Find where the given text appears and provide that cell's center as (x, y) coordinate. 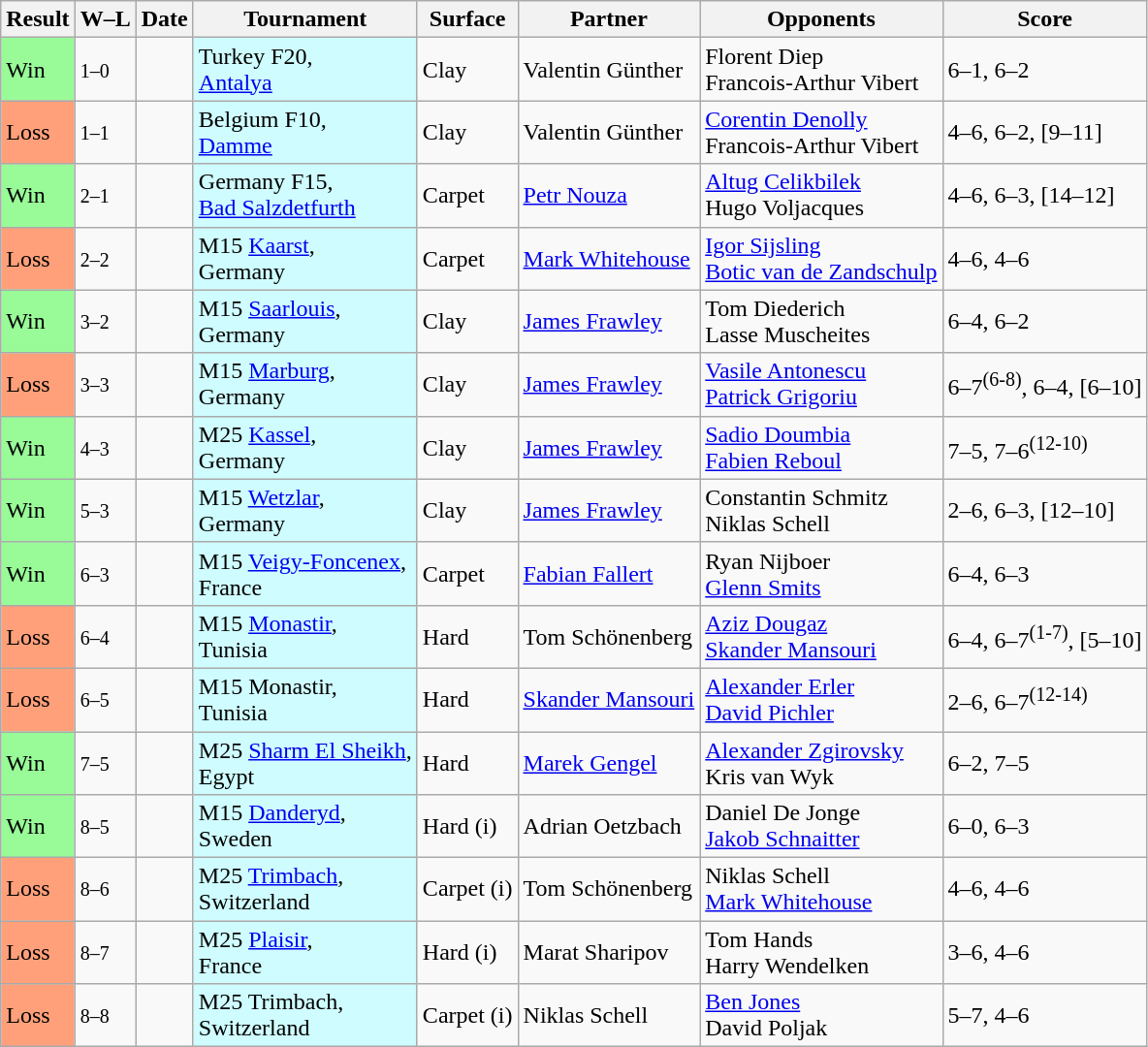
Vasile Antonescu Patrick Grigoriu (821, 384)
Florent Diep Francois-Arthur Vibert (821, 70)
2–6, 6–3, [12–10] (1045, 510)
Petr Nouza (609, 196)
6–4 (105, 636)
1–0 (105, 70)
Mark Whitehouse (609, 258)
Partner (609, 19)
4–6, 6–2, [9–11] (1045, 132)
Daniel De Jonge Jakob Schnaitter (821, 826)
Fabian Fallert (609, 574)
5–3 (105, 510)
Alexander Erler David Pichler (821, 700)
Tom Hands Harry Wendelken (821, 952)
2–1 (105, 196)
6–4, 6–2 (1045, 322)
Turkey F20, Antalya (304, 70)
7–5 (105, 762)
M25 Sharm El Sheikh, Egypt (304, 762)
Ryan Nijboer Glenn Smits (821, 574)
Tom Diederich Lasse Muscheites (821, 322)
6–3 (105, 574)
Igor Sijsling Botic van de Zandschulp (821, 258)
W–L (105, 19)
6–5 (105, 700)
8–6 (105, 890)
6–2, 7–5 (1045, 762)
Aziz Dougaz Skander Mansouri (821, 636)
M25 Kassel, Germany (304, 448)
3–3 (105, 384)
M15 Marburg, Germany (304, 384)
M15 Kaarst, Germany (304, 258)
Surface (467, 19)
2–6, 6–7(12-14) (1045, 700)
6–1, 6–2 (1045, 70)
Result (38, 19)
7–5, 7–6(12-10) (1045, 448)
4–3 (105, 448)
M25 Plaisir, France (304, 952)
M15 Veigy-Foncenex, France (304, 574)
1–1 (105, 132)
8–5 (105, 826)
4–6, 6–3, [14–12] (1045, 196)
M15 Saarlouis, Germany (304, 322)
3–6, 4–6 (1045, 952)
Marek Gengel (609, 762)
6–7(6-8), 6–4, [6–10] (1045, 384)
Niklas Schell (609, 1016)
Niklas Schell Mark Whitehouse (821, 890)
6–0, 6–3 (1045, 826)
Sadio Doumbia Fabien Reboul (821, 448)
M15 Danderyd, Sweden (304, 826)
Alexander Zgirovsky Kris van Wyk (821, 762)
Constantin Schmitz Niklas Schell (821, 510)
6–4, 6–3 (1045, 574)
Corentin Denolly Francois-Arthur Vibert (821, 132)
Skander Mansouri (609, 700)
M15 Wetzlar, Germany (304, 510)
8–8 (105, 1016)
8–7 (105, 952)
Score (1045, 19)
2–2 (105, 258)
Date (165, 19)
Ben Jones David Poljak (821, 1016)
Tournament (304, 19)
Altug Celikbilek Hugo Voljacques (821, 196)
5–7, 4–6 (1045, 1016)
Opponents (821, 19)
3–2 (105, 322)
Belgium F10, Damme (304, 132)
Marat Sharipov (609, 952)
Adrian Oetzbach (609, 826)
6–4, 6–7(1-7), [5–10] (1045, 636)
Germany F15, Bad Salzdetfurth (304, 196)
